From the cell containing the given text, extract its center point as [x, y] coordinate. 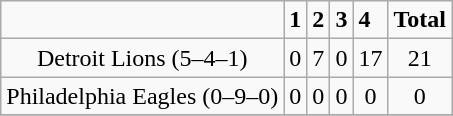
Total [420, 20]
Philadelphia Eagles (0–9–0) [142, 96]
2 [318, 20]
Detroit Lions (5–4–1) [142, 58]
4 [370, 20]
17 [370, 58]
1 [296, 20]
3 [342, 20]
21 [420, 58]
7 [318, 58]
